Locate the cell with the specified text and output its [X, Y] center coordinate. 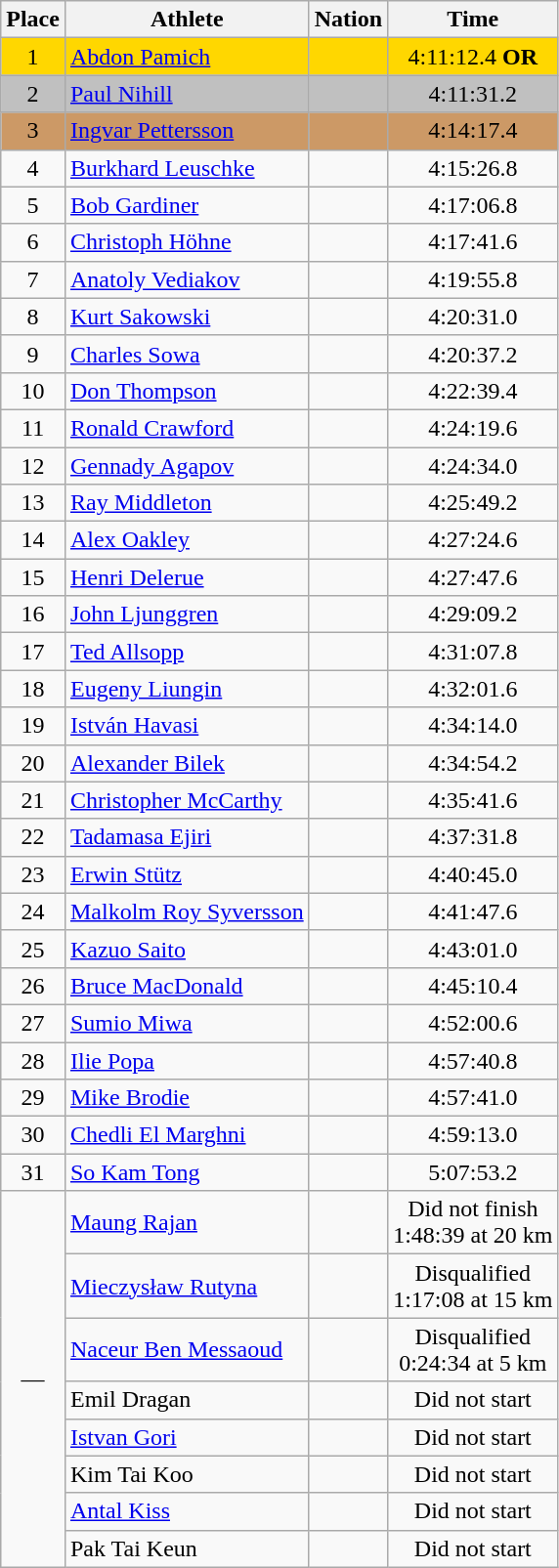
18 [33, 689]
— [33, 1379]
4 [33, 168]
12 [33, 466]
4:43:01.0 [473, 949]
Ted Allsopp [187, 652]
Maung Rajan [187, 1223]
Sumio Miwa [187, 1023]
4:24:34.0 [473, 466]
3 [33, 131]
Kurt Sakowski [187, 317]
Ilie Popa [187, 1060]
8 [33, 317]
Kazuo Saito [187, 949]
Christopher McCarthy [187, 800]
4:34:14.0 [473, 726]
6 [33, 242]
4:20:31.0 [473, 317]
22 [33, 837]
14 [33, 540]
Burkhard Leuschke [187, 168]
4:29:09.2 [473, 614]
1 [33, 57]
29 [33, 1098]
Ronald Crawford [187, 428]
4:24:19.6 [473, 428]
4:57:40.8 [473, 1060]
Gennady Agapov [187, 466]
Naceur Ben Messaoud [187, 1350]
7 [33, 279]
4:57:41.0 [473, 1098]
4:20:37.2 [473, 354]
16 [33, 614]
20 [33, 763]
Tadamasa Ejiri [187, 837]
Erwin Stütz [187, 874]
Alex Oakley [187, 540]
2 [33, 94]
4:59:13.0 [473, 1135]
Nation [348, 20]
Alexander Bilek [187, 763]
4:27:24.6 [473, 540]
25 [33, 949]
Emil Dragan [187, 1400]
Kim Tai Koo [187, 1474]
Eugeny Liungin [187, 689]
19 [33, 726]
4:37:31.8 [473, 837]
Charles Sowa [187, 354]
Paul Nihill [187, 94]
Did not finish 1:48:39 at 20 km [473, 1223]
4:45:10.4 [473, 986]
9 [33, 354]
Chedli El Marghni [187, 1135]
4:17:06.8 [473, 205]
21 [33, 800]
26 [33, 986]
5 [33, 205]
4:32:01.6 [473, 689]
Malkolm Roy Syversson [187, 911]
Mieczysław Rutyna [187, 1286]
23 [33, 874]
4:19:55.8 [473, 279]
Athlete [187, 20]
Disqualified 1:17:08 at 15 km [473, 1286]
Ingvar Pettersson [187, 131]
4:11:31.2 [473, 94]
Abdon Pamich [187, 57]
4:15:26.8 [473, 168]
Christoph Höhne [187, 242]
4:14:17.4 [473, 131]
István Havasi [187, 726]
30 [33, 1135]
4:35:41.6 [473, 800]
5:07:53.2 [473, 1172]
4:22:39.4 [473, 391]
13 [33, 503]
31 [33, 1172]
27 [33, 1023]
4:52:00.6 [473, 1023]
Time [473, 20]
4:40:45.0 [473, 874]
24 [33, 911]
Mike Brodie [187, 1098]
Anatoly Vediakov [187, 279]
Henri Delerue [187, 577]
4:17:41.6 [473, 242]
Disqualified 0:24:34 at 5 km [473, 1350]
17 [33, 652]
4:41:47.6 [473, 911]
11 [33, 428]
Ray Middleton [187, 503]
15 [33, 577]
4:27:47.6 [473, 577]
Bob Gardiner [187, 205]
10 [33, 391]
Place [33, 20]
4:25:49.2 [473, 503]
John Ljunggren [187, 614]
4:31:07.8 [473, 652]
Bruce MacDonald [187, 986]
4:11:12.4 OR [473, 57]
Pak Tai Keun [187, 1548]
Don Thompson [187, 391]
Istvan Gori [187, 1437]
Antal Kiss [187, 1511]
4:34:54.2 [473, 763]
28 [33, 1060]
So Kam Tong [187, 1172]
